Return (x, y) of the center of cell containing provided text 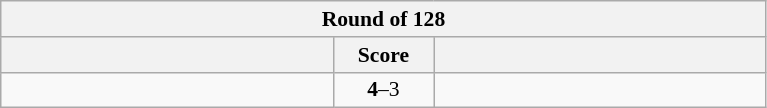
4–3 (383, 90)
Round of 128 (384, 19)
Score (383, 55)
